Search for the cell housing the specified text and yield its [x, y] center coordinate. 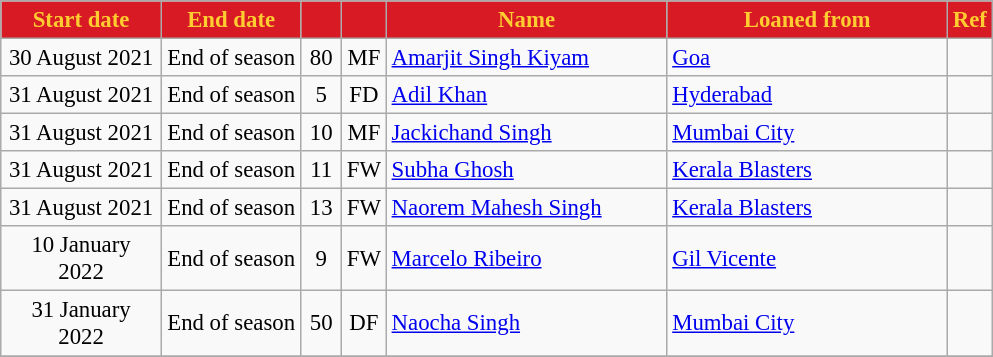
50 [322, 324]
Hyderabad [808, 95]
Subha Ghosh [526, 170]
Loaned from [808, 20]
30 August 2021 [82, 58]
Jackichand Singh [526, 133]
Naocha Singh [526, 324]
Adil Khan [526, 95]
Start date [82, 20]
Marcelo Ribeiro [526, 258]
9 [322, 258]
DF [364, 324]
Amarjit Singh Kiyam [526, 58]
End date [231, 20]
10 [322, 133]
80 [322, 58]
FD [364, 95]
Gil Vicente [808, 258]
Naorem Mahesh Singh [526, 208]
Name [526, 20]
31 January 2022 [82, 324]
10 January 2022 [82, 258]
11 [322, 170]
Ref [970, 20]
5 [322, 95]
13 [322, 208]
Goa [808, 58]
